Detect which cell encompasses the target text, then output its (X, Y) center coordinate. 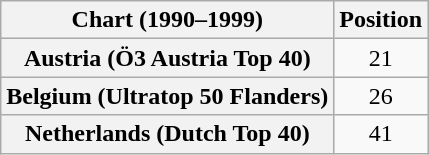
Belgium (Ultratop 50 Flanders) (168, 96)
Chart (1990–1999) (168, 20)
41 (381, 134)
Netherlands (Dutch Top 40) (168, 134)
Position (381, 20)
21 (381, 58)
Austria (Ö3 Austria Top 40) (168, 58)
26 (381, 96)
